Output the (x, y) coordinate of the center of the cell containing the given text.  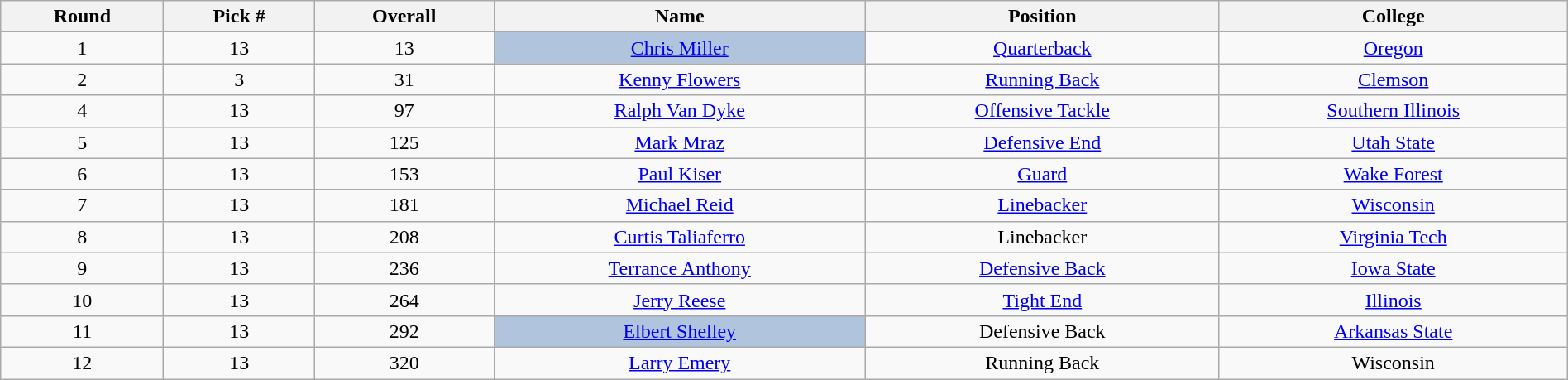
Chris Miller (680, 48)
Jerry Reese (680, 300)
2 (83, 79)
Position (1042, 17)
Illinois (1393, 300)
320 (404, 363)
153 (404, 174)
Round (83, 17)
4 (83, 111)
Tight End (1042, 300)
Elbert Shelley (680, 331)
Clemson (1393, 79)
10 (83, 300)
Overall (404, 17)
Kenny Flowers (680, 79)
Pick # (239, 17)
264 (404, 300)
3 (239, 79)
97 (404, 111)
9 (83, 268)
Iowa State (1393, 268)
Curtis Taliaferro (680, 237)
Terrance Anthony (680, 268)
236 (404, 268)
7 (83, 205)
11 (83, 331)
Southern Illinois (1393, 111)
8 (83, 237)
181 (404, 205)
125 (404, 142)
Wake Forest (1393, 174)
Offensive Tackle (1042, 111)
208 (404, 237)
Virginia Tech (1393, 237)
Defensive End (1042, 142)
Oregon (1393, 48)
Arkansas State (1393, 331)
1 (83, 48)
Mark Mraz (680, 142)
6 (83, 174)
292 (404, 331)
31 (404, 79)
Quarterback (1042, 48)
Guard (1042, 174)
Utah State (1393, 142)
Ralph Van Dyke (680, 111)
College (1393, 17)
Name (680, 17)
5 (83, 142)
Larry Emery (680, 363)
12 (83, 363)
Paul Kiser (680, 174)
Michael Reid (680, 205)
